Locate the cell with the specified text and output its (x, y) center coordinate. 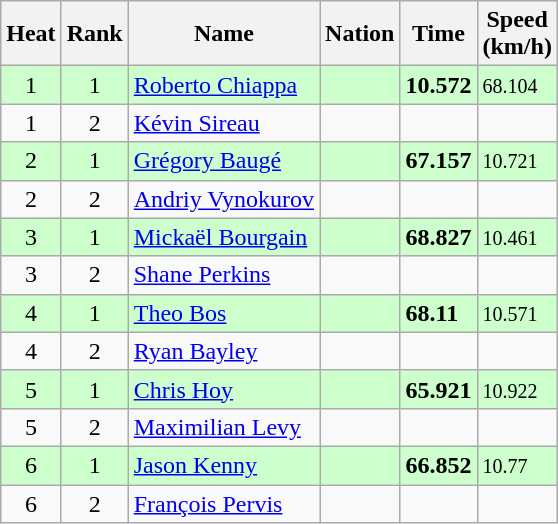
Grégory Baugé (224, 161)
Ryan Bayley (224, 351)
68.11 (438, 313)
10.721 (517, 161)
Roberto Chiappa (224, 85)
Heat (31, 34)
Speed(km/h) (517, 34)
François Pervis (224, 503)
Jason Kenny (224, 465)
Mickaël Bourgain (224, 237)
Name (224, 34)
Nation (360, 34)
Theo Bos (224, 313)
10.572 (438, 85)
65.921 (438, 389)
68.827 (438, 237)
66.852 (438, 465)
Time (438, 34)
Shane Perkins (224, 275)
Rank (94, 34)
Maximilian Levy (224, 427)
Andriy Vynokurov (224, 199)
10.571 (517, 313)
67.157 (438, 161)
Kévin Sireau (224, 123)
68.104 (517, 85)
10.461 (517, 237)
10.922 (517, 389)
10.77 (517, 465)
Chris Hoy (224, 389)
